Locate the cell with the specified text and output its [X, Y] center coordinate. 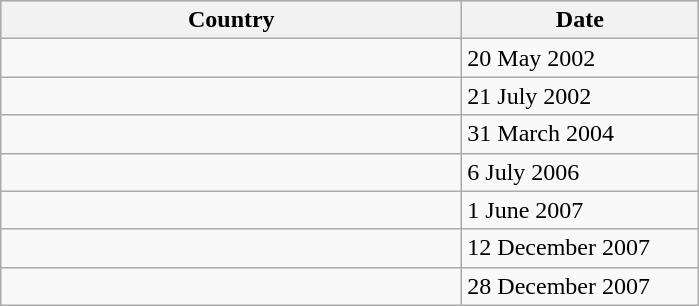
31 March 2004 [580, 134]
21 July 2002 [580, 96]
20 May 2002 [580, 58]
12 December 2007 [580, 248]
Country [232, 20]
28 December 2007 [580, 286]
Date [580, 20]
6 July 2006 [580, 172]
1 June 2007 [580, 210]
